Locate the cell with the specified text and output its (X, Y) center coordinate. 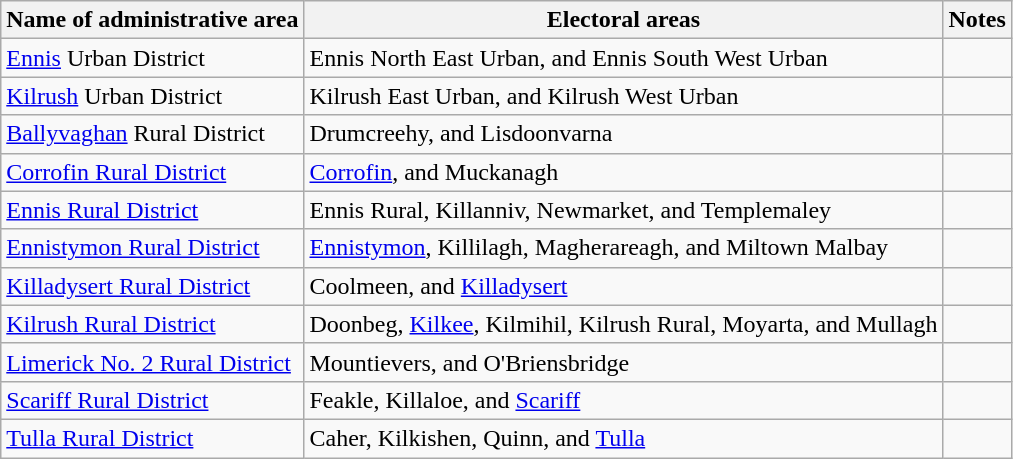
Notes (977, 20)
Ennistymon Rural District (152, 248)
Killadysert Rural District (152, 286)
Tulla Rural District (152, 438)
Ennis North East Urban, and Ennis South West Urban (624, 58)
Ballyvaghan Rural District (152, 134)
Corrofin, and Muckanagh (624, 172)
Ennis Rural District (152, 210)
Coolmeen, and Killadysert (624, 286)
Kilrush East Urban, and Kilrush West Urban (624, 96)
Mountievers, and O'Briensbridge (624, 362)
Name of administrative area (152, 20)
Drumcreehy, and Lisdoonvarna (624, 134)
Doonbeg, Kilkee, Kilmihil, Kilrush Rural, Moyarta, and Mullagh (624, 324)
Feakle, Killaloe, and Scariff (624, 400)
Ennistymon, Killilagh, Magherareagh, and Miltown Malbay (624, 248)
Caher, Kilkishen, Quinn, and Tulla (624, 438)
Kilrush Urban District (152, 96)
Electoral areas (624, 20)
Scariff Rural District (152, 400)
Ennis Urban District (152, 58)
Ennis Rural, Killanniv, Newmarket, and Templemaley (624, 210)
Corrofin Rural District (152, 172)
Kilrush Rural District (152, 324)
Limerick No. 2 Rural District (152, 362)
